Return the [X, Y] coordinate for the center point of the cell that contains the specified text.  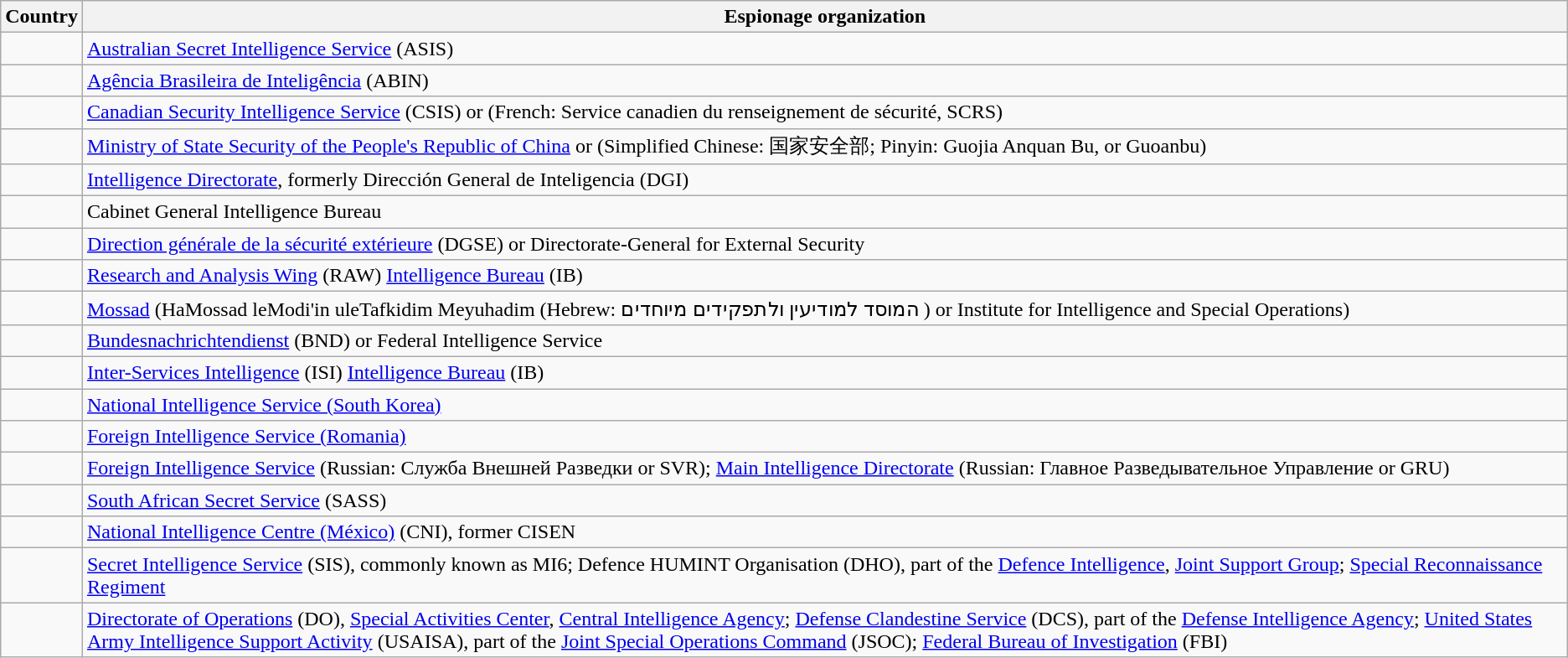
Ministry of State Security of the People's Republic of China or (Simplified Chinese: 国家安全部; Pinyin: Guojia Anquan Bu, or Guoanbu) [824, 146]
Espionage organization [824, 17]
National Intelligence Centre (México) (CNI), former CISEN [824, 532]
Cabinet General Intelligence Bureau [824, 212]
South African Secret Service (SASS) [824, 500]
National Intelligence Service (South Korea) [824, 405]
Country [42, 17]
Intelligence Directorate, formerly Dirección General de Inteligencia (DGI) [824, 180]
Research and Analysis Wing (RAW) Intelligence Bureau (IB) [824, 276]
Canadian Security Intelligence Service (CSIS) or (French: Service canadien du renseignement de sécurité, SCRS) [824, 112]
Bundesnachrichtendienst (BND) or Federal Intelligence Service [824, 340]
Australian Secret Intelligence Service (ASIS) [824, 49]
Mossad (HaMossad leModi'in uleTafkidim Meyuhadim (Hebrew: המוסד למודיעין ולתפקידים מיוחדים ) or Institute for Intelligence and Special Operations) [824, 308]
Inter-Services Intelligence (ISI) Intelligence Bureau (IB) [824, 372]
Agência Brasileira de Inteligência (ABIN) [824, 80]
Foreign Intelligence Service (Romania) [824, 437]
Direction générale de la sécurité extérieure (DGSE) or Directorate-General for External Security [824, 244]
